Provide the [x, y] coordinate of the cell's center where the given text is located.  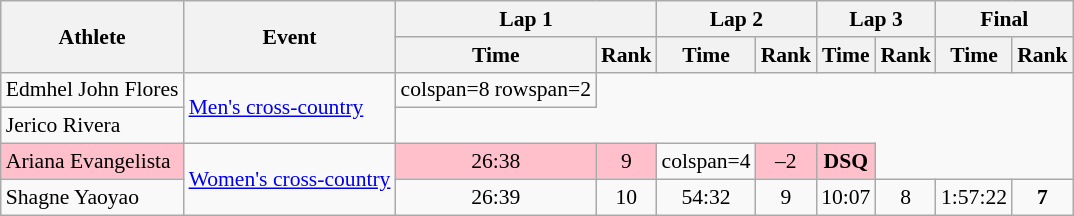
Lap 3 [876, 19]
26:39 [496, 197]
10 [626, 197]
Lap 1 [526, 19]
54:32 [706, 197]
colspan=4 [706, 162]
–2 [786, 162]
Shagne Yaoyao [92, 197]
Edmhel John Flores [92, 90]
8 [906, 197]
10:07 [846, 197]
Women's cross-country [290, 180]
Final [1004, 19]
DSQ [846, 162]
colspan=8 rowspan=2 [496, 90]
Jerico Rivera [92, 126]
Men's cross-country [290, 108]
7 [1042, 197]
Athlete [92, 36]
26:38 [496, 162]
Ariana Evangelista [92, 162]
Lap 2 [737, 19]
Event [290, 36]
1:57:22 [974, 197]
